Find where the given text appears and provide that cell's center as (x, y) coordinate. 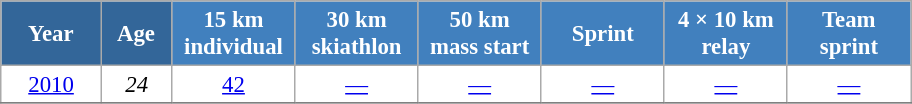
30 km skiathlon (356, 34)
42 (234, 85)
4 × 10 km relay (726, 34)
Sprint (602, 34)
15 km individual (234, 34)
Year (52, 34)
24 (136, 85)
50 km mass start (480, 34)
Age (136, 34)
Team sprint (848, 34)
2010 (52, 85)
